Provide the [x, y] coordinate of the cell's center where the given text is located.  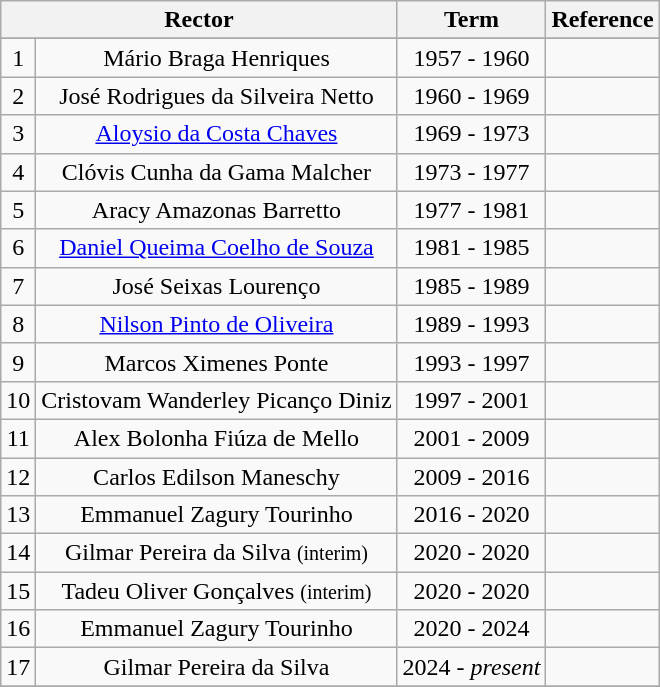
Rector [199, 20]
José Rodrigues da Silveira Netto [216, 96]
Reference [602, 20]
17 [18, 667]
1 [18, 58]
Aracy Amazonas Barretto [216, 210]
1969 - 1973 [472, 134]
2016 - 2020 [472, 515]
Aloysio da Costa Chaves [216, 134]
1981 - 1985 [472, 248]
José Seixas Lourenço [216, 286]
2001 - 2009 [472, 438]
2 [18, 96]
13 [18, 515]
6 [18, 248]
1957 - 1960 [472, 58]
1973 - 1977 [472, 172]
8 [18, 324]
4 [18, 172]
1977 - 1981 [472, 210]
10 [18, 400]
Clóvis Cunha da Gama Malcher [216, 172]
1985 - 1989 [472, 286]
Gilmar Pereira da Silva (interim) [216, 553]
2009 - 2016 [472, 477]
1993 - 1997 [472, 362]
12 [18, 477]
7 [18, 286]
Marcos Ximenes Ponte [216, 362]
Nilson Pinto de Oliveira [216, 324]
Tadeu Oliver Gonçalves (interim) [216, 591]
2024 - present [472, 667]
Carlos Edilson Maneschy [216, 477]
1989 - 1993 [472, 324]
15 [18, 591]
Gilmar Pereira da Silva [216, 667]
Cristovam Wanderley Picanço Diniz [216, 400]
3 [18, 134]
Alex Bolonha Fiúza de Mello [216, 438]
9 [18, 362]
2020 - 2024 [472, 629]
Mário Braga Henriques [216, 58]
Term [472, 20]
Daniel Queima Coelho de Souza [216, 248]
1960 - 1969 [472, 96]
11 [18, 438]
16 [18, 629]
1997 - 2001 [472, 400]
5 [18, 210]
14 [18, 553]
